From the cell containing the given text, extract its center point as (x, y) coordinate. 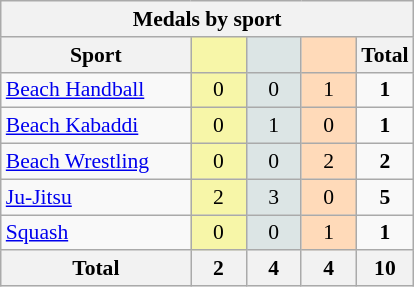
Ju-Jitsu (96, 197)
Beach Handball (96, 90)
Beach Kabaddi (96, 126)
3 (274, 197)
Beach Wrestling (96, 162)
Sport (96, 55)
5 (384, 197)
10 (384, 269)
Squash (96, 233)
Medals by sport (208, 19)
